Return (X, Y) of the center of cell containing provided text 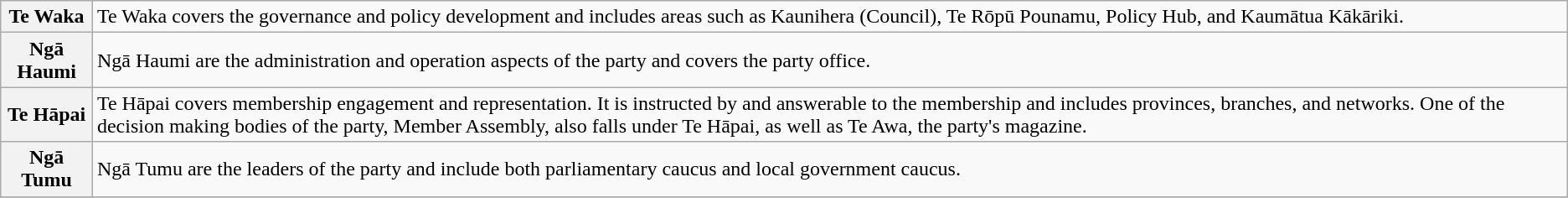
Ngā Haumi (47, 60)
Ngā Haumi are the administration and operation aspects of the party and covers the party office. (829, 60)
Te Waka (47, 17)
Te Hāpai (47, 114)
Ngā Tumu (47, 169)
Ngā Tumu are the leaders of the party and include both parliamentary caucus and local government caucus. (829, 169)
